Return the [X, Y] coordinate for the center point of the cell that contains the specified text.  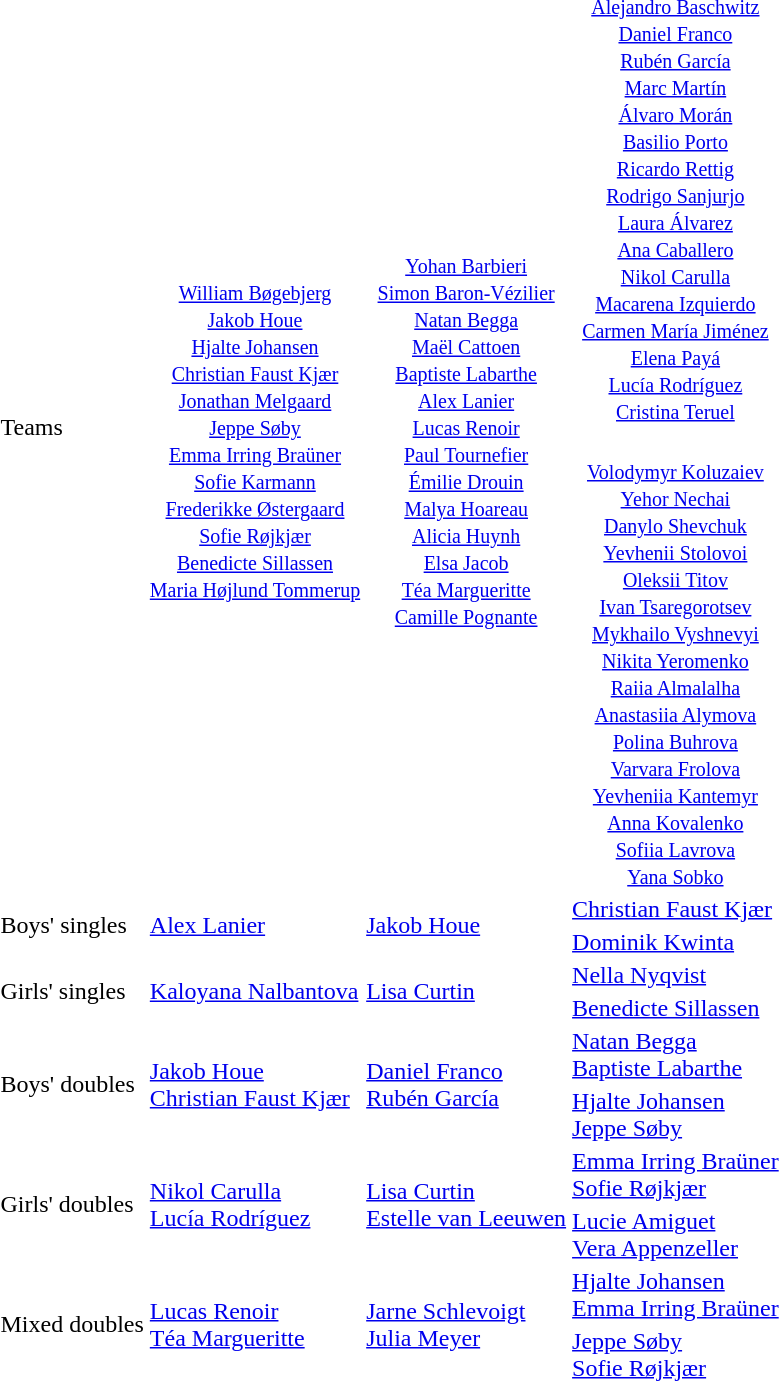
Jakob Houe [466, 926]
Alex Lanier [254, 926]
Daniel Franco Rubén García [466, 1084]
Nikol Carulla Lucía Rodríguez [254, 1204]
Kaloyana Nalbantova [254, 992]
Lisa Curtin [466, 992]
Jakob Houe Christian Faust Kjær [254, 1084]
Lisa Curtin Estelle van Leeuwen [466, 1204]
